For the text-containing cell, return its midpoint in (x, y) coordinate format. 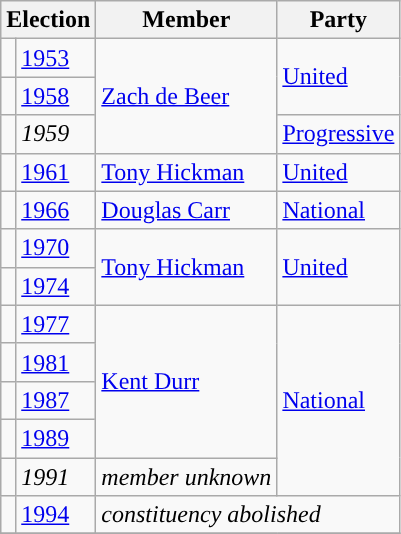
1987 (56, 400)
Douglas Carr (186, 210)
1959 (56, 134)
1989 (56, 438)
1981 (56, 362)
constituency abolished (248, 515)
1966 (56, 210)
member unknown (186, 477)
Kent Durr (186, 381)
Party (338, 20)
1961 (56, 172)
1958 (56, 96)
1974 (56, 286)
Progressive (338, 134)
Zach de Beer (186, 96)
1994 (56, 515)
1970 (56, 248)
1953 (56, 58)
Election (48, 20)
1977 (56, 324)
1991 (56, 477)
Member (186, 20)
